From the cell containing the given text, extract its center point as [x, y] coordinate. 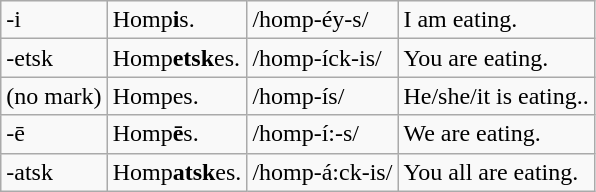
-i [54, 20]
I am eating. [496, 20]
Hompetskes. [177, 58]
You are eating. [496, 58]
-ē [54, 134]
Hompēs. [177, 134]
Hompatskes. [177, 172]
-atsk [54, 172]
/homp-ís/ [322, 96]
He/she/it is eating.. [496, 96]
/homp-í:-s/ [322, 134]
We are eating. [496, 134]
Hompes. [177, 96]
-etsk [54, 58]
/homp-íck-is/ [322, 58]
You all are eating. [496, 172]
(no mark) [54, 96]
Hompis. [177, 20]
/homp-á:ck-is/ [322, 172]
/homp-éy-s/ [322, 20]
